For the text-containing cell, return its midpoint in (X, Y) coordinate format. 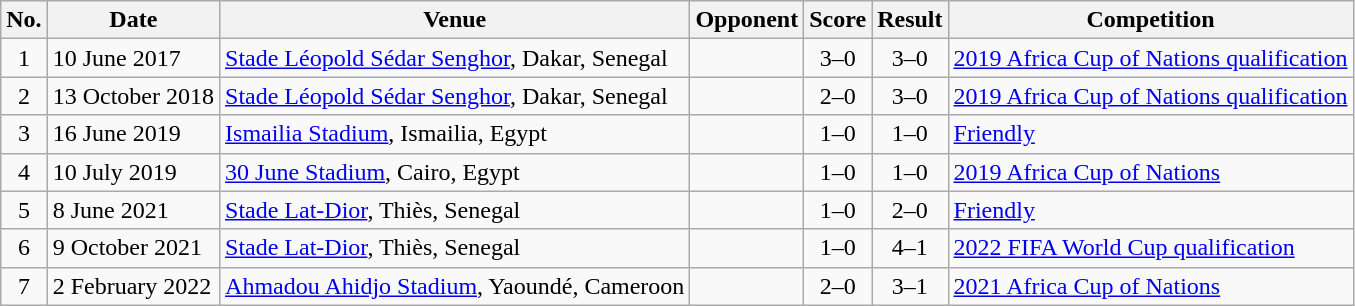
Ahmadou Ahidjo Stadium, Yaoundé, Cameroon (455, 286)
3–1 (910, 286)
10 June 2017 (133, 58)
16 June 2019 (133, 134)
2019 Africa Cup of Nations (1150, 172)
10 July 2019 (133, 172)
Competition (1150, 20)
2022 FIFA World Cup qualification (1150, 248)
Ismailia Stadium, Ismailia, Egypt (455, 134)
Venue (455, 20)
9 October 2021 (133, 248)
3 (24, 134)
2021 Africa Cup of Nations (1150, 286)
30 June Stadium, Cairo, Egypt (455, 172)
1 (24, 58)
Date (133, 20)
4 (24, 172)
8 June 2021 (133, 210)
Opponent (747, 20)
Result (910, 20)
5 (24, 210)
7 (24, 286)
2 February 2022 (133, 286)
13 October 2018 (133, 96)
2 (24, 96)
Score (838, 20)
4–1 (910, 248)
No. (24, 20)
6 (24, 248)
